From the cell containing the given text, extract its center point as [x, y] coordinate. 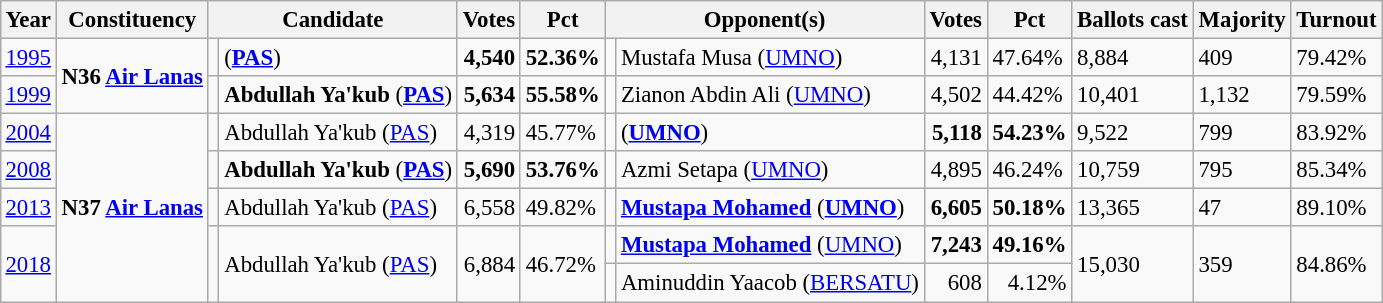
1999 [28, 95]
1,132 [1242, 95]
7,243 [956, 245]
9,522 [1132, 133]
Azmi Setapa (UMNO) [770, 170]
53.76% [562, 170]
79.42% [1336, 57]
83.92% [1336, 133]
44.42% [1030, 95]
45.77% [562, 133]
8,884 [1132, 57]
608 [956, 283]
359 [1242, 264]
10,759 [1132, 170]
Mustafa Musa (UMNO) [770, 57]
89.10% [1336, 208]
1995 [28, 57]
Constituency [132, 20]
N36 Air Lanas [132, 76]
6,558 [488, 208]
(PAS) [338, 57]
Candidate [332, 20]
409 [1242, 57]
6,605 [956, 208]
Turnout [1336, 20]
795 [1242, 170]
5,690 [488, 170]
5,118 [956, 133]
2018 [28, 264]
5,634 [488, 95]
799 [1242, 133]
(UMNO) [770, 133]
Ballots cast [1132, 20]
Zianon Abdin Ali (UMNO) [770, 95]
49.16% [1030, 245]
47 [1242, 208]
4,540 [488, 57]
Year [28, 20]
4,895 [956, 170]
49.82% [562, 208]
46.24% [1030, 170]
4,319 [488, 133]
50.18% [1030, 208]
46.72% [562, 264]
Aminuddin Yaacob (BERSATU) [770, 283]
2004 [28, 133]
52.36% [562, 57]
6,884 [488, 264]
2013 [28, 208]
47.64% [1030, 57]
4.12% [1030, 283]
13,365 [1132, 208]
15,030 [1132, 264]
84.86% [1336, 264]
Majority [1242, 20]
4,502 [956, 95]
79.59% [1336, 95]
Opponent(s) [764, 20]
10,401 [1132, 95]
54.23% [1030, 133]
55.58% [562, 95]
85.34% [1336, 170]
4,131 [956, 57]
2008 [28, 170]
N37 Air Lanas [132, 208]
